Return (X, Y) of the center of cell containing provided text 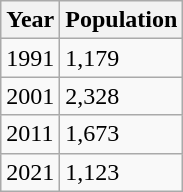
2021 (30, 172)
1,179 (122, 58)
2001 (30, 96)
1,123 (122, 172)
2011 (30, 134)
Year (30, 20)
1,673 (122, 134)
Population (122, 20)
1991 (30, 58)
2,328 (122, 96)
